From the cell containing the given text, extract its center point as (x, y) coordinate. 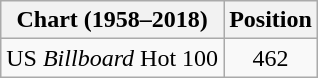
462 (271, 58)
US Billboard Hot 100 (112, 58)
Position (271, 20)
Chart (1958–2018) (112, 20)
